Return (x, y) of the center of cell containing provided text 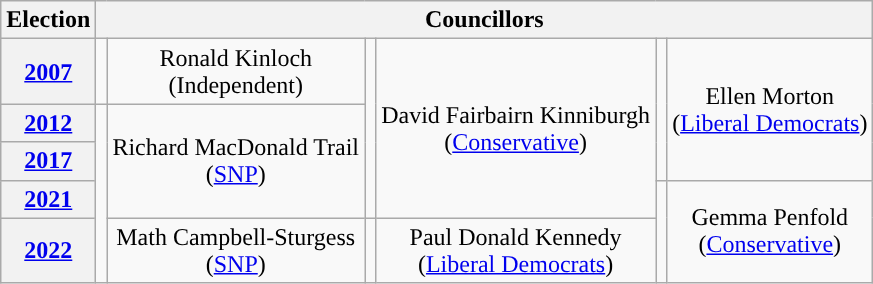
Councillors (484, 20)
Paul Donald Kennedy(Liberal Democrats) (516, 250)
Election (48, 20)
Ronald Kinloch(Independent) (236, 72)
2007 (48, 72)
David Fairbairn Kinniburgh(Conservative) (516, 128)
Ellen Morton(Liberal Democrats) (770, 110)
Richard MacDonald Trail (SNP) (236, 161)
2012 (48, 123)
2017 (48, 161)
2021 (48, 199)
Math Campbell-Sturgess (SNP) (236, 250)
Gemma Penfold(Conservative) (770, 232)
2022 (48, 250)
